Pinpoint the cell where the given text exists, returning its (X, Y) midpoint coordinate. 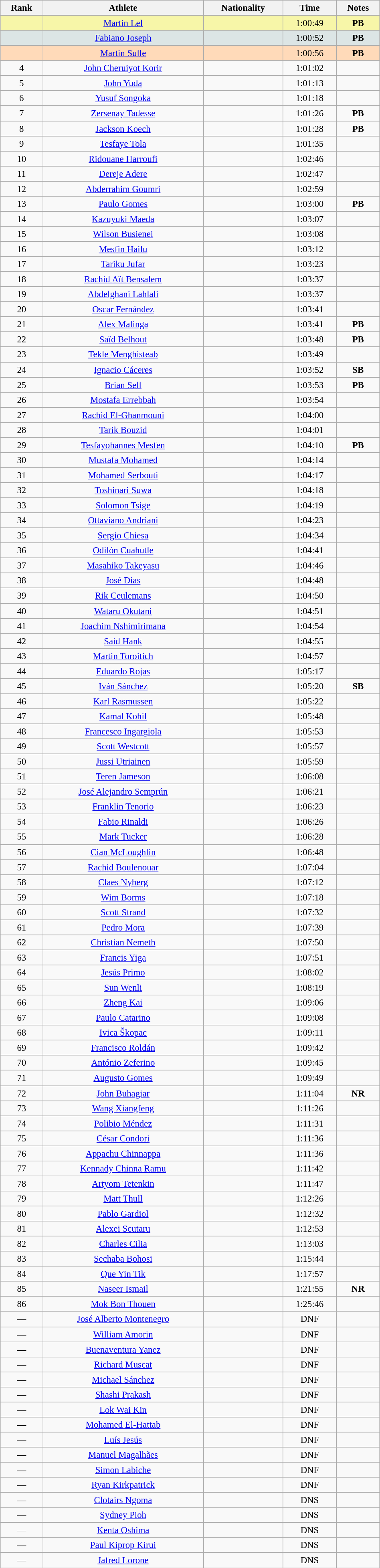
1:05:53 (309, 731)
7 (22, 113)
Martin Sulle (123, 53)
52 (22, 792)
80 (22, 1214)
1:04:14 (309, 460)
1:06:28 (309, 837)
Tesfayohannes Mesfen (123, 445)
30 (22, 460)
65 (22, 988)
1:04:00 (309, 415)
Paulo Gomes (123, 204)
32 (22, 490)
Paulo Catarino (123, 1018)
Francisco Roldán (123, 1048)
Athlete (123, 8)
71 (22, 1078)
Sun Wenli (123, 988)
49 (22, 747)
Teren Jameson (123, 777)
Tesfaye Tola (123, 144)
1:04:18 (309, 490)
Ivica Škopac (123, 1033)
1:12:32 (309, 1214)
Wim Borms (123, 897)
1:07:32 (309, 912)
1:09:06 (309, 1003)
Brian Sell (123, 385)
35 (22, 536)
1:04:10 (309, 445)
Ridouane Harroufi (123, 159)
Fabio Rinaldi (123, 822)
1:11:26 (309, 1108)
Mark Tucker (123, 837)
1:03:23 (309, 264)
Charles Cilia (123, 1244)
Clotairs Ngoma (123, 1500)
1:02:47 (309, 174)
1:11:42 (309, 1169)
10 (22, 159)
Ryan Kirkpatrick (123, 1485)
1:05:57 (309, 747)
34 (22, 520)
John Yuda (123, 83)
26 (22, 400)
Kennady Chinna Ramu (123, 1169)
64 (22, 973)
Paul Kiprop Kirui (123, 1546)
1:04:01 (309, 430)
1:02:46 (309, 159)
63 (22, 957)
1:03:00 (309, 204)
Wang Xiangfeng (123, 1108)
13 (22, 204)
Time (309, 8)
John Buhagiar (123, 1093)
Richard Muscat (123, 1364)
Simon Labiche (123, 1470)
Said Hank (123, 641)
5 (22, 83)
18 (22, 279)
1:09:45 (309, 1063)
Joachim Nshimirimana (123, 626)
1:01:28 (309, 129)
Fabiano Joseph (123, 38)
1:05:59 (309, 762)
José Alejandro Semprún (123, 792)
Francis Yiga (123, 957)
1:11:04 (309, 1093)
Claes Nyberg (123, 882)
Rachid Boulenouar (123, 867)
48 (22, 731)
1:04:41 (309, 550)
Buenaventura Yanez (123, 1349)
Scott Westcott (123, 747)
1:01:13 (309, 83)
43 (22, 656)
Matt Thull (123, 1199)
1:13:03 (309, 1244)
12 (22, 189)
Tekle Menghisteab (123, 355)
53 (22, 807)
1:12:26 (309, 1199)
Francesco Ingargiola (123, 731)
1:04:46 (309, 566)
62 (22, 943)
4 (22, 68)
Martin Lel (123, 23)
1:03:48 (309, 340)
15 (22, 234)
Karl Rasmussen (123, 701)
1:00:52 (309, 38)
1:07:50 (309, 943)
Mostafa Errebbah (123, 400)
41 (22, 626)
50 (22, 762)
Michael Sánchez (123, 1380)
1:06:23 (309, 807)
1:06:21 (309, 792)
45 (22, 686)
60 (22, 912)
1:07:04 (309, 867)
1:04:50 (309, 596)
António Zeferino (123, 1063)
1:07:12 (309, 882)
Mohamed Serbouti (123, 475)
Abdelghani Lahlali (123, 294)
Ottaviano Andriani (123, 520)
Sydney Pioh (123, 1515)
66 (22, 1003)
Mesfin Hailu (123, 249)
22 (22, 340)
69 (22, 1048)
1:07:51 (309, 957)
67 (22, 1018)
Jafred Lorone (123, 1560)
1:04:34 (309, 536)
Rachid El-Ghanmouni (123, 415)
Que Yin Tik (123, 1274)
31 (22, 475)
19 (22, 294)
1:07:18 (309, 897)
51 (22, 777)
61 (22, 927)
6 (22, 98)
Wilson Busienei (123, 234)
72 (22, 1093)
Wataru Okutani (123, 611)
82 (22, 1244)
1:01:02 (309, 68)
1:08:02 (309, 973)
1:05:48 (309, 716)
85 (22, 1289)
Sergio Chiesa (123, 536)
Martin Toroitich (123, 656)
Tariku Jufar (123, 264)
Christian Nemeth (123, 943)
1:04:57 (309, 656)
74 (22, 1123)
84 (22, 1274)
Polibio Méndez (123, 1123)
8 (22, 129)
Yusuf Songoka (123, 98)
1:11:47 (309, 1184)
1:04:55 (309, 641)
1:08:19 (309, 988)
1:07:39 (309, 927)
Rank (22, 8)
1:01:18 (309, 98)
Zersenay Tadesse (123, 113)
Scott Strand (123, 912)
79 (22, 1199)
44 (22, 671)
Franklin Tenorio (123, 807)
46 (22, 701)
Odilón Cuahutle (123, 550)
1:15:44 (309, 1259)
Masahiko Takeyasu (123, 566)
Luís Jesús (123, 1440)
55 (22, 837)
Oscar Fernández (123, 310)
1:01:35 (309, 144)
1:04:51 (309, 611)
28 (22, 430)
1:04:23 (309, 520)
Pablo Gardiol (123, 1214)
1:05:17 (309, 671)
1:03:12 (309, 249)
Cian McLoughlin (123, 852)
Ignacio Cáceres (123, 370)
Naseer Ismail (123, 1289)
1:09:08 (309, 1018)
38 (22, 581)
Notes (358, 8)
36 (22, 550)
1:11:31 (309, 1123)
Jesús Primo (123, 973)
Jussi Utriainen (123, 762)
Alex Malinga (123, 324)
Manuel Magalhães (123, 1455)
Shashi Prakash (123, 1395)
1:03:07 (309, 219)
1:03:53 (309, 385)
José Alberto Montenegro (123, 1319)
Jackson Koech (123, 129)
83 (22, 1259)
Mok Bon Thouen (123, 1304)
1:00:56 (309, 53)
John Cheruiyot Korir (123, 68)
1:05:22 (309, 701)
75 (22, 1138)
1:03:52 (309, 370)
Eduardo Rojas (123, 671)
1:04:17 (309, 475)
Mohamed El-Hattab (123, 1425)
57 (22, 867)
Artyom Tetenkin (123, 1184)
33 (22, 506)
Abderrahim Goumri (123, 189)
1:25:46 (309, 1304)
Pedro Mora (123, 927)
Kazuyuki Maeda (123, 219)
Augusto Gomes (123, 1078)
58 (22, 882)
11 (22, 174)
Sechaba Bohosi (123, 1259)
54 (22, 822)
Alexei Scutaru (123, 1229)
1:06:08 (309, 777)
47 (22, 716)
Iván Sánchez (123, 686)
21 (22, 324)
14 (22, 219)
16 (22, 249)
1:04:54 (309, 626)
77 (22, 1169)
Rik Ceulemans (123, 596)
1:06:48 (309, 852)
20 (22, 310)
1:03:49 (309, 355)
76 (22, 1153)
1:09:42 (309, 1048)
1:03:54 (309, 400)
Solomon Tsige (123, 506)
68 (22, 1033)
1:02:59 (309, 189)
1:05:20 (309, 686)
César Condori (123, 1138)
59 (22, 897)
1:04:19 (309, 506)
27 (22, 415)
1:09:11 (309, 1033)
1:00:49 (309, 23)
39 (22, 596)
29 (22, 445)
37 (22, 566)
1:21:55 (309, 1289)
Tarik Bouzid (123, 430)
Kamal Kohil (123, 716)
1:06:26 (309, 822)
1:12:53 (309, 1229)
1:09:49 (309, 1078)
1:01:26 (309, 113)
42 (22, 641)
23 (22, 355)
José Dias (123, 581)
Rachid Aït Bensalem (123, 279)
56 (22, 852)
9 (22, 144)
86 (22, 1304)
17 (22, 264)
25 (22, 385)
Mustafa Mohamed (123, 460)
1:04:48 (309, 581)
Appachu Chinnappa (123, 1153)
Zheng Kai (123, 1003)
Kenta Oshima (123, 1530)
Dereje Adere (123, 174)
24 (22, 370)
Toshinari Suwa (123, 490)
1:03:08 (309, 234)
William Amorin (123, 1334)
73 (22, 1108)
70 (22, 1063)
Lok Wai Kin (123, 1410)
Nationality (243, 8)
78 (22, 1184)
81 (22, 1229)
1:17:57 (309, 1274)
40 (22, 611)
Saïd Belhout (123, 340)
